Search for the cell housing the specified text and yield its (X, Y) center coordinate. 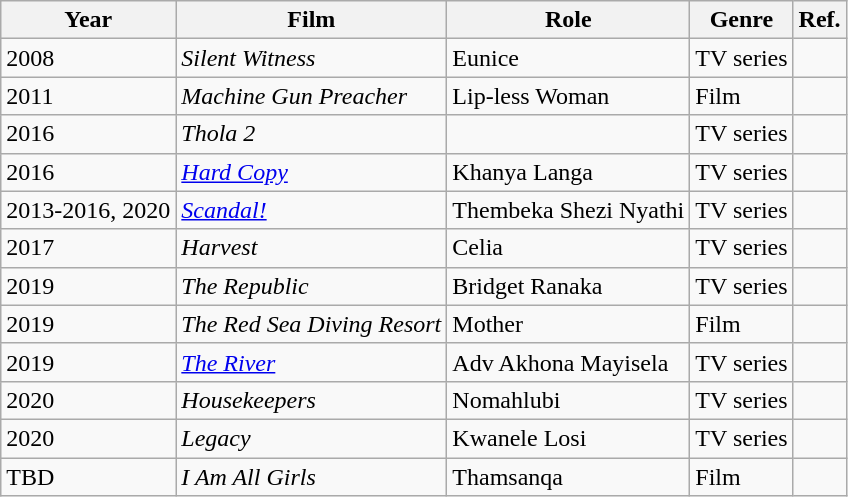
The River (312, 362)
Eunice (568, 58)
Thamsanqa (568, 477)
Thembeka Shezi Nyathi (568, 210)
Khanya Langa (568, 172)
Year (88, 20)
Mother (568, 324)
Scandal! (312, 210)
Harvest (312, 248)
Bridget Ranaka (568, 286)
Nomahlubi (568, 400)
Celia (568, 248)
2011 (88, 96)
2013-2016, 2020 (88, 210)
Legacy (312, 438)
Housekeepers (312, 400)
Thola 2 (312, 134)
I Am All Girls (312, 477)
2017 (88, 248)
Silent Witness (312, 58)
Machine Gun Preacher (312, 96)
Role (568, 20)
Adv Akhona Mayisela (568, 362)
The Republic (312, 286)
TBD (88, 477)
The Red Sea Diving Resort (312, 324)
Ref. (820, 20)
Genre (742, 20)
Kwanele Losi (568, 438)
Hard Copy (312, 172)
2008 (88, 58)
Lip-less Woman (568, 96)
